Determine the (X, Y) coordinate at the center of the cell enclosing the given text.  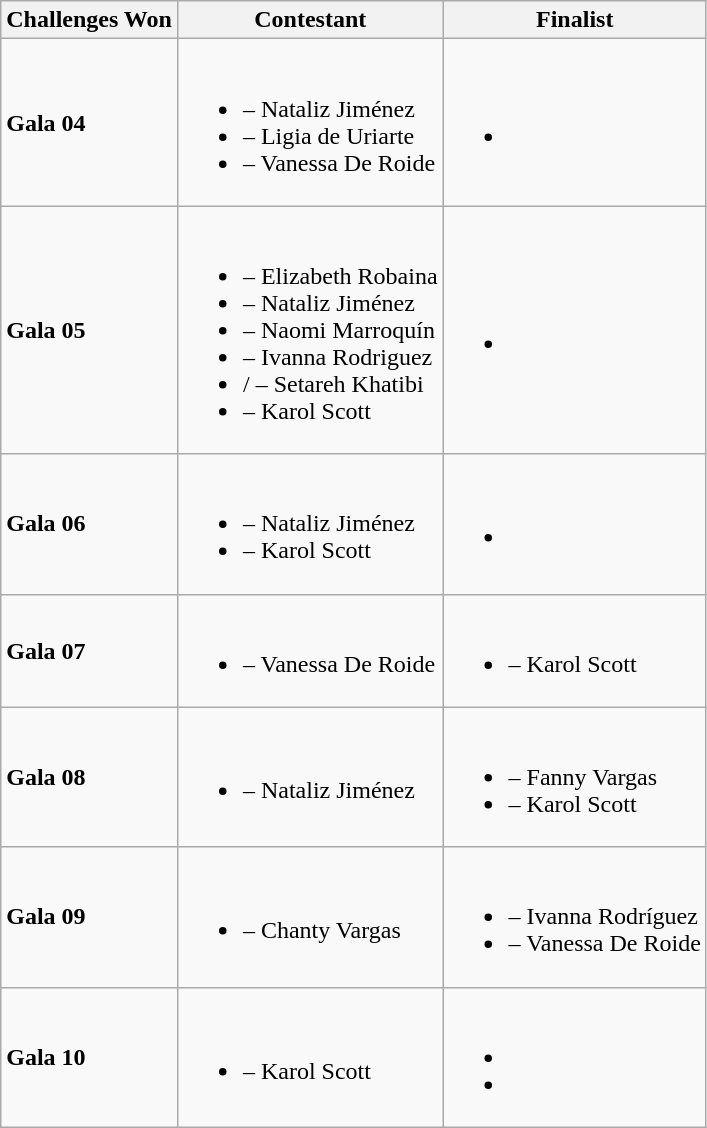
– Fanny Vargas – Karol Scott (574, 777)
Challenges Won (90, 20)
Gala 09 (90, 917)
– Nataliz Jiménez – Ligia de Uriarte – Vanessa De Roide (310, 122)
Gala 06 (90, 524)
– Vanessa De Roide (310, 650)
Contestant (310, 20)
Finalist (574, 20)
– Nataliz Jiménez (310, 777)
– Chanty Vargas (310, 917)
Gala 07 (90, 650)
– Elizabeth Robaina – Nataliz Jiménez – Naomi Marroquín – Ivanna Rodriguez/ – Setareh Khatibi – Karol Scott (310, 330)
Gala 04 (90, 122)
– Nataliz Jiménez – Karol Scott (310, 524)
Gala 08 (90, 777)
Gala 10 (90, 1057)
– Ivanna Rodríguez – Vanessa De Roide (574, 917)
Gala 05 (90, 330)
